Scan for the cell matching the given text and deliver its (X, Y) coordinate at center. 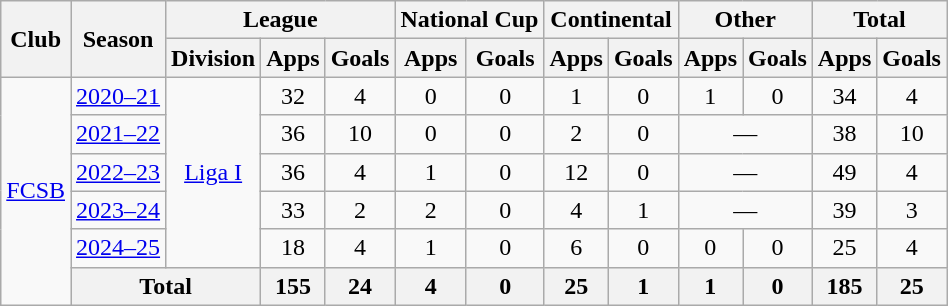
185 (844, 286)
49 (844, 172)
2023–24 (118, 210)
12 (576, 172)
2020–21 (118, 96)
National Cup (470, 20)
155 (293, 286)
Division (214, 58)
18 (293, 248)
Other (745, 20)
2024–25 (118, 248)
34 (844, 96)
32 (293, 96)
24 (360, 286)
2021–22 (118, 134)
Continental (611, 20)
Season (118, 39)
38 (844, 134)
Club (36, 39)
3 (912, 210)
FCSB (36, 191)
Liga I (214, 172)
6 (576, 248)
League (280, 20)
2022–23 (118, 172)
39 (844, 210)
33 (293, 210)
